Return (x, y) of the center of cell containing provided text 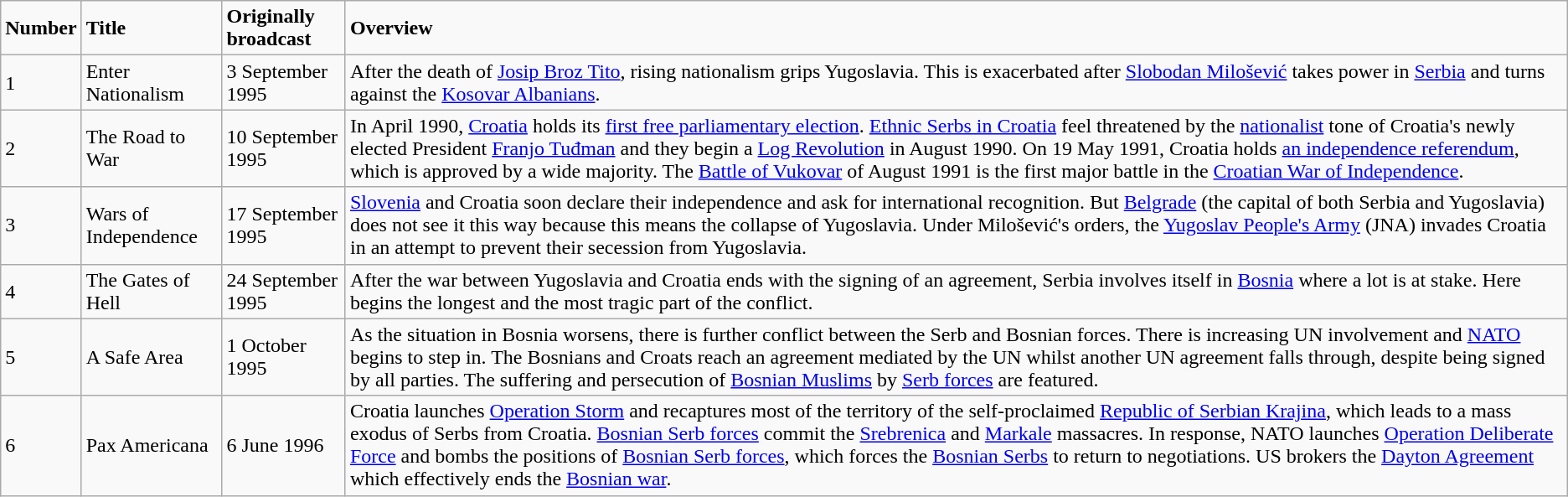
A Safe Area (152, 357)
3 September 1995 (283, 82)
Wars of Independence (152, 225)
Overview (957, 28)
2 (41, 148)
17 September 1995 (283, 225)
The Road to War (152, 148)
6 (41, 446)
5 (41, 357)
1 (41, 82)
Title (152, 28)
Pax Americana (152, 446)
Originally broadcast (283, 28)
1 October 1995 (283, 357)
10 September 1995 (283, 148)
Number (41, 28)
24 September 1995 (283, 292)
3 (41, 225)
6 June 1996 (283, 446)
4 (41, 292)
The Gates of Hell (152, 292)
Enter Nationalism (152, 82)
